Return [x, y] of the center of cell containing provided text 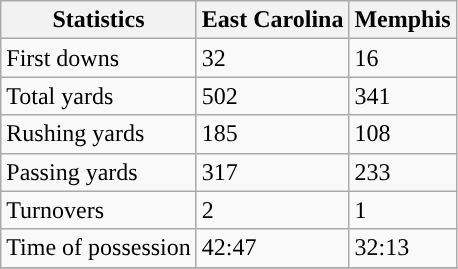
Rushing yards [99, 134]
108 [402, 134]
233 [402, 172]
2 [272, 210]
Statistics [99, 20]
1 [402, 210]
Passing yards [99, 172]
Turnovers [99, 210]
42:47 [272, 248]
317 [272, 172]
32:13 [402, 248]
Memphis [402, 20]
East Carolina [272, 20]
Total yards [99, 96]
341 [402, 96]
Time of possession [99, 248]
185 [272, 134]
First downs [99, 58]
16 [402, 58]
502 [272, 96]
32 [272, 58]
